Scan for the cell matching the given text and deliver its (X, Y) coordinate at center. 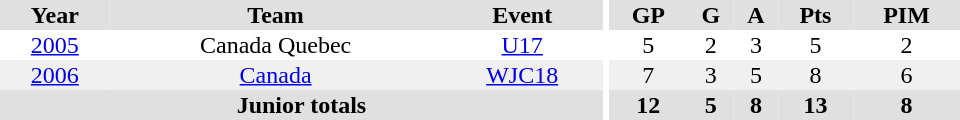
2006 (55, 75)
PIM (906, 15)
Junior totals (302, 105)
U17 (522, 45)
2005 (55, 45)
A (756, 15)
Canada Quebec (276, 45)
13 (816, 105)
7 (648, 75)
Team (276, 15)
GP (648, 15)
12 (648, 105)
Year (55, 15)
Canada (276, 75)
Pts (816, 15)
G (710, 15)
Event (522, 15)
WJC18 (522, 75)
6 (906, 75)
